Provide the (X, Y) coordinate of the cell's center where the given text is located.  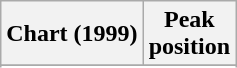
Peakposition (189, 34)
Chart (1999) (72, 34)
